Provide the [x, y] coordinate of the cell's center where the given text is located.  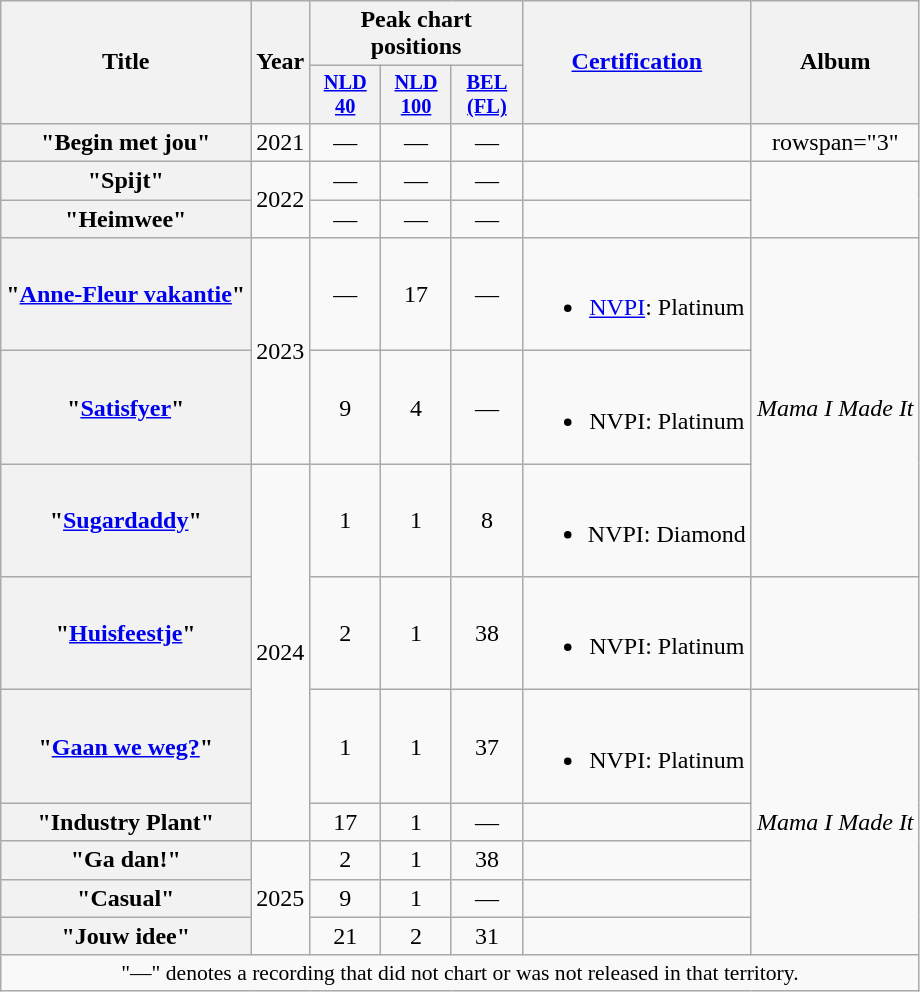
Title [126, 62]
8 [486, 520]
BEL(FL) [486, 95]
"Anne-Fleur vakantie" [126, 294]
Year [280, 62]
NLD40 [346, 95]
"Industry Plant" [126, 822]
"Jouw idee" [126, 936]
21 [346, 936]
37 [486, 746]
rowspan="3" [835, 142]
2021 [280, 142]
"Sugardaddy" [126, 520]
2022 [280, 200]
"Spijt" [126, 181]
2025 [280, 898]
"Satisfyer" [126, 408]
"Ga dan!" [126, 860]
NVPI: Diamond [636, 520]
2024 [280, 652]
4 [416, 408]
"Huisfeestje" [126, 634]
Certification [636, 62]
"Casual" [126, 898]
Peak chart positions [416, 34]
Album [835, 62]
31 [486, 936]
"Heimwee" [126, 219]
"Begin met jou" [126, 142]
2023 [280, 351]
NLD100 [416, 95]
"Gaan we weg?" [126, 746]
"—" denotes a recording that did not chart or was not released in that territory. [460, 973]
